Capture the cell that displays the provided text and extract its (x, y) central coordinate. 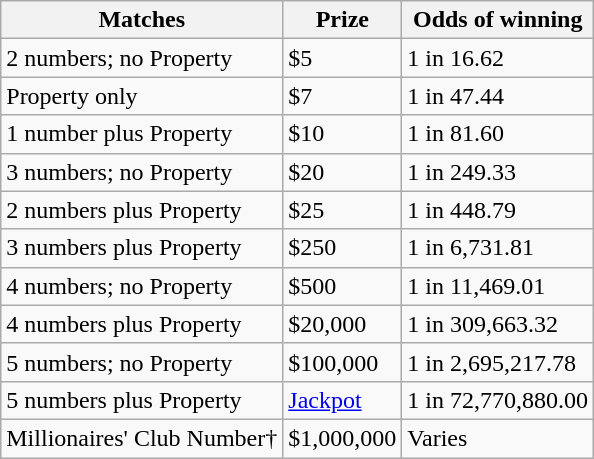
$100,000 (342, 362)
1 in 11,469.01 (498, 286)
5 numbers; no Property (142, 362)
$5 (342, 58)
$20 (342, 172)
Matches (142, 20)
3 numbers; no Property (142, 172)
1 in 81.60 (498, 134)
1 in 2,695,217.78 (498, 362)
Odds of winning (498, 20)
$20,000 (342, 324)
$1,000,000 (342, 438)
Property only (142, 96)
1 in 47.44 (498, 96)
$10 (342, 134)
3 numbers plus Property (142, 248)
$25 (342, 210)
1 in 72,770,880.00 (498, 400)
Millionaires' Club Number† (142, 438)
Jackpot (342, 400)
2 numbers; no Property (142, 58)
1 in 309,663.32 (498, 324)
1 in 249.33 (498, 172)
4 numbers plus Property (142, 324)
1 in 448.79 (498, 210)
2 numbers plus Property (142, 210)
1 in 6,731.81 (498, 248)
1 number plus Property (142, 134)
Varies (498, 438)
1 in 16.62 (498, 58)
$7 (342, 96)
5 numbers plus Property (142, 400)
$500 (342, 286)
$250 (342, 248)
4 numbers; no Property (142, 286)
Prize (342, 20)
